Pinpoint the cell where the given text exists, returning its [X, Y] midpoint coordinate. 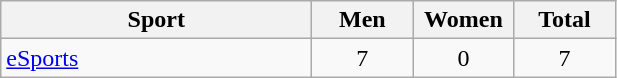
0 [464, 58]
Total [564, 20]
Women [464, 20]
Sport [156, 20]
eSports [156, 58]
Men [362, 20]
